Scan for the cell matching the given text and deliver its [x, y] coordinate at center. 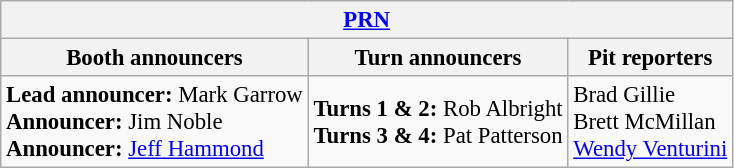
PRN [367, 20]
Pit reporters [650, 58]
Turn announcers [438, 58]
Booth announcers [154, 58]
Brad GillieBrett McMillanWendy Venturini [650, 122]
Turns 1 & 2: Rob AlbrightTurns 3 & 4: Pat Patterson [438, 122]
Lead announcer: Mark GarrowAnnouncer: Jim NobleAnnouncer: Jeff Hammond [154, 122]
